Output the [X, Y] coordinate of the center of the cell containing the given text.  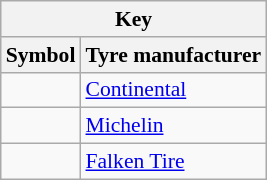
Michelin [173, 126]
Continental [173, 90]
Tyre manufacturer [173, 55]
Falken Tire [173, 162]
Key [134, 19]
Symbol [41, 55]
